Capture the cell that displays the provided text and extract its (x, y) central coordinate. 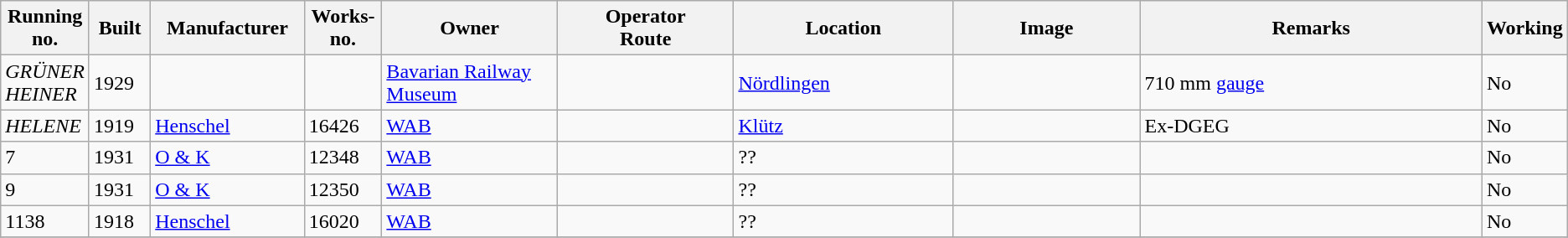
Works-no. (343, 28)
12348 (343, 158)
Location (843, 28)
1918 (119, 221)
Remarks (1311, 28)
9 (45, 189)
Built (119, 28)
1138 (45, 221)
12350 (343, 189)
OperatorRoute (645, 28)
Bavarian Railway Museum (470, 82)
Runningno. (45, 28)
Nördlingen (843, 82)
Klütz (843, 126)
Manufacturer (228, 28)
710 mm gauge (1311, 82)
16426 (343, 126)
7 (45, 158)
Owner (470, 28)
Working (1524, 28)
Image (1047, 28)
1919 (119, 126)
HELENE (45, 126)
1929 (119, 82)
Ex-DGEG (1311, 126)
16020 (343, 221)
GRÜNER HEINER (45, 82)
